Locate the cell with the specified text and output its (X, Y) center coordinate. 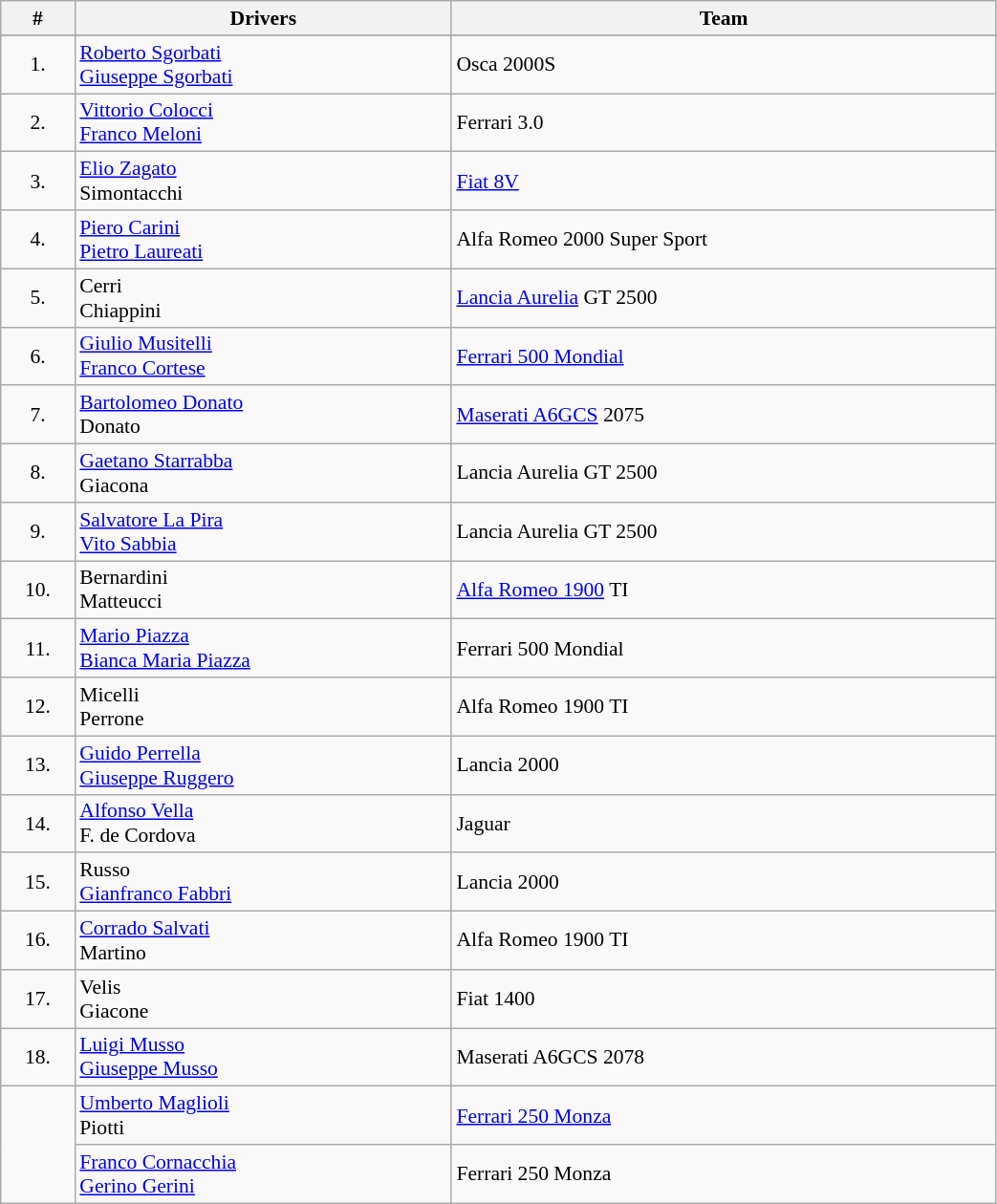
Vittorio Colocci Franco Meloni (263, 122)
10. (38, 591)
Russo Gianfranco Fabbri (263, 883)
Team (724, 18)
3. (38, 182)
Corrado Salvati Martino (263, 940)
Velis Giacone (263, 1000)
8. (38, 474)
Elio Zagato Simontacchi (263, 182)
Drivers (263, 18)
Giulio Musitelli Franco Cortese (263, 355)
Gaetano Starrabba Giacona (263, 474)
Jaguar (724, 824)
Umberto Maglioli Piotti (263, 1116)
Salvatore La Pira Vito Sabbia (263, 531)
5. (38, 298)
17. (38, 1000)
18. (38, 1057)
Fiat 8V (724, 182)
1. (38, 65)
Bartolomeo Donato Donato (263, 415)
13. (38, 764)
Cerri Chiappini (263, 298)
2. (38, 122)
7. (38, 415)
Maserati A6GCS 2078 (724, 1057)
Roberto Sgorbati Giuseppe Sgorbati (263, 65)
Maserati A6GCS 2075 (724, 415)
# (38, 18)
9. (38, 531)
Fiat 1400 (724, 1000)
4. (38, 239)
11. (38, 648)
Piero Carini Pietro Laureati (263, 239)
14. (38, 824)
15. (38, 883)
Bernardini Matteucci (263, 591)
Franco Cornacchia Gerino Gerini (263, 1173)
Luigi Musso Giuseppe Musso (263, 1057)
16. (38, 940)
Alfa Romeo 2000 Super Sport (724, 239)
Alfonso Vella F. de Cordova (263, 824)
6. (38, 355)
Micelli Perrone (263, 707)
Mario Piazza Bianca Maria Piazza (263, 648)
12. (38, 707)
Ferrari 3.0 (724, 122)
Guido Perrella Giuseppe Ruggero (263, 764)
Osca 2000S (724, 65)
